Find where the given text appears and provide that cell's center as (X, Y) coordinate. 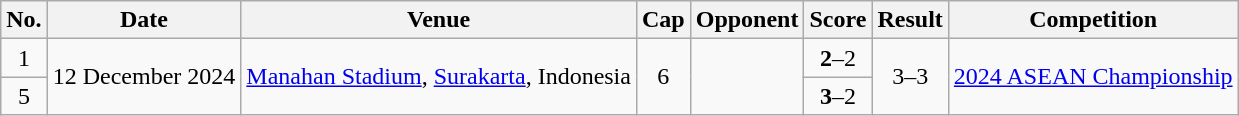
3–3 (910, 77)
2024 ASEAN Championship (1093, 77)
Date (144, 20)
Manahan Stadium, Surakarta, Indonesia (439, 77)
No. (24, 20)
Score (838, 20)
Venue (439, 20)
5 (24, 96)
3–2 (838, 96)
1 (24, 58)
6 (663, 77)
Cap (663, 20)
Opponent (747, 20)
Competition (1093, 20)
12 December 2024 (144, 77)
Result (910, 20)
2–2 (838, 58)
